Capture the cell that displays the provided text and extract its [x, y] central coordinate. 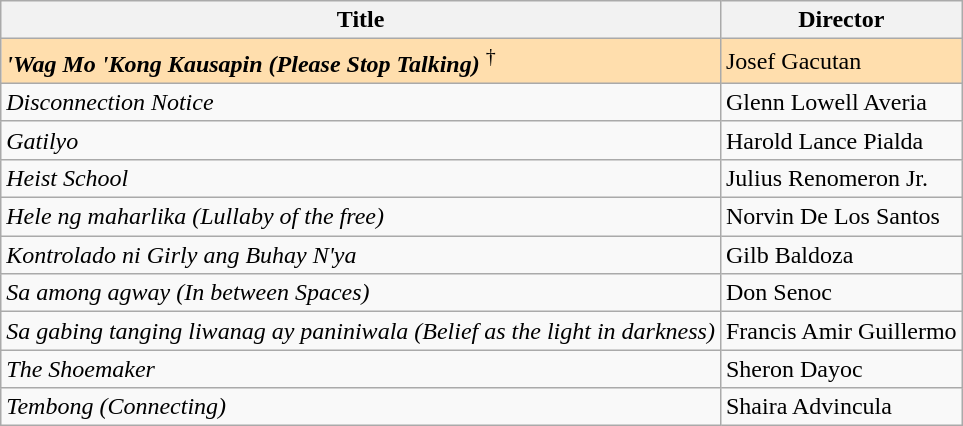
Gatilyo [361, 140]
Harold Lance Pialda [841, 140]
Director [841, 20]
Gilb Baldoza [841, 255]
Julius Renomeron Jr. [841, 178]
Sa gabing tanging liwanag ay paniniwala (Belief as the light in darkness) [361, 331]
Hele ng maharlika (Lullaby of the free) [361, 217]
Disconnection Notice [361, 102]
Josef Gacutan [841, 62]
The Shoemaker [361, 369]
Title [361, 20]
Glenn Lowell Averia [841, 102]
Heist School [361, 178]
Francis Amir Guillermo [841, 331]
Tembong (Connecting) [361, 407]
Sa among agway (In between Spaces) [361, 293]
Norvin De Los Santos [841, 217]
Shaira Advincula [841, 407]
Sheron Dayoc [841, 369]
Don Senoc [841, 293]
'Wag Mo 'Kong Kausapin (Please Stop Talking) † [361, 62]
Kontrolado ni Girly ang Buhay N'ya [361, 255]
